For the text-containing cell, return its midpoint in [X, Y] coordinate format. 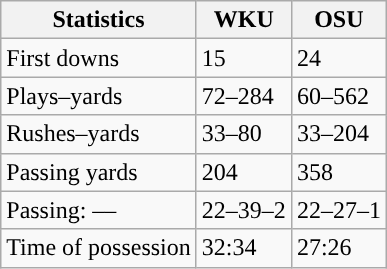
24 [338, 58]
Time of possession [99, 248]
33–204 [338, 134]
358 [338, 172]
15 [244, 58]
32:34 [244, 248]
33–80 [244, 134]
60–562 [338, 96]
Passing yards [99, 172]
Passing: –– [99, 210]
First downs [99, 58]
OSU [338, 20]
22–27–1 [338, 210]
204 [244, 172]
Statistics [99, 20]
27:26 [338, 248]
72–284 [244, 96]
22–39–2 [244, 210]
Rushes–yards [99, 134]
Plays–yards [99, 96]
WKU [244, 20]
